Determine the (X, Y) coordinate at the center of the cell enclosing the given text.  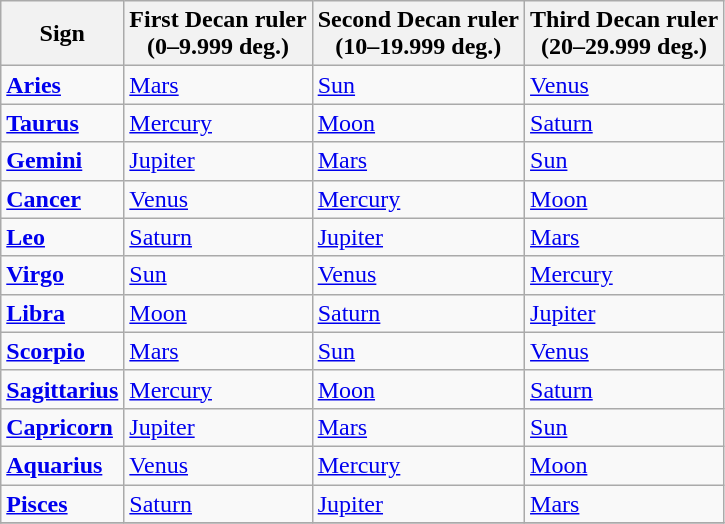
Sign (62, 34)
Sagittarius (62, 389)
Gemini (62, 161)
Cancer (62, 199)
Leo (62, 237)
Taurus (62, 123)
Second Decan ruler(10–19.999 deg.) (418, 34)
Pisces (62, 503)
Virgo (62, 275)
Scorpio (62, 351)
Capricorn (62, 427)
Third Decan ruler(20–29.999 deg.) (624, 34)
Aries (62, 85)
Aquarius (62, 465)
First Decan ruler(0–9.999 deg.) (218, 34)
Libra (62, 313)
